Return the (X, Y) coordinate for the center point of the cell that contains the specified text.  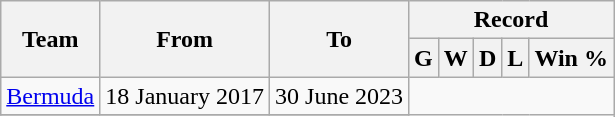
Win % (572, 58)
18 January 2017 (185, 96)
D (487, 58)
Record (512, 20)
G (424, 58)
To (340, 39)
From (185, 39)
L (516, 58)
30 June 2023 (340, 96)
Bermuda (50, 96)
Team (50, 39)
W (456, 58)
